Output the [X, Y] coordinate of the center of the cell containing the given text.  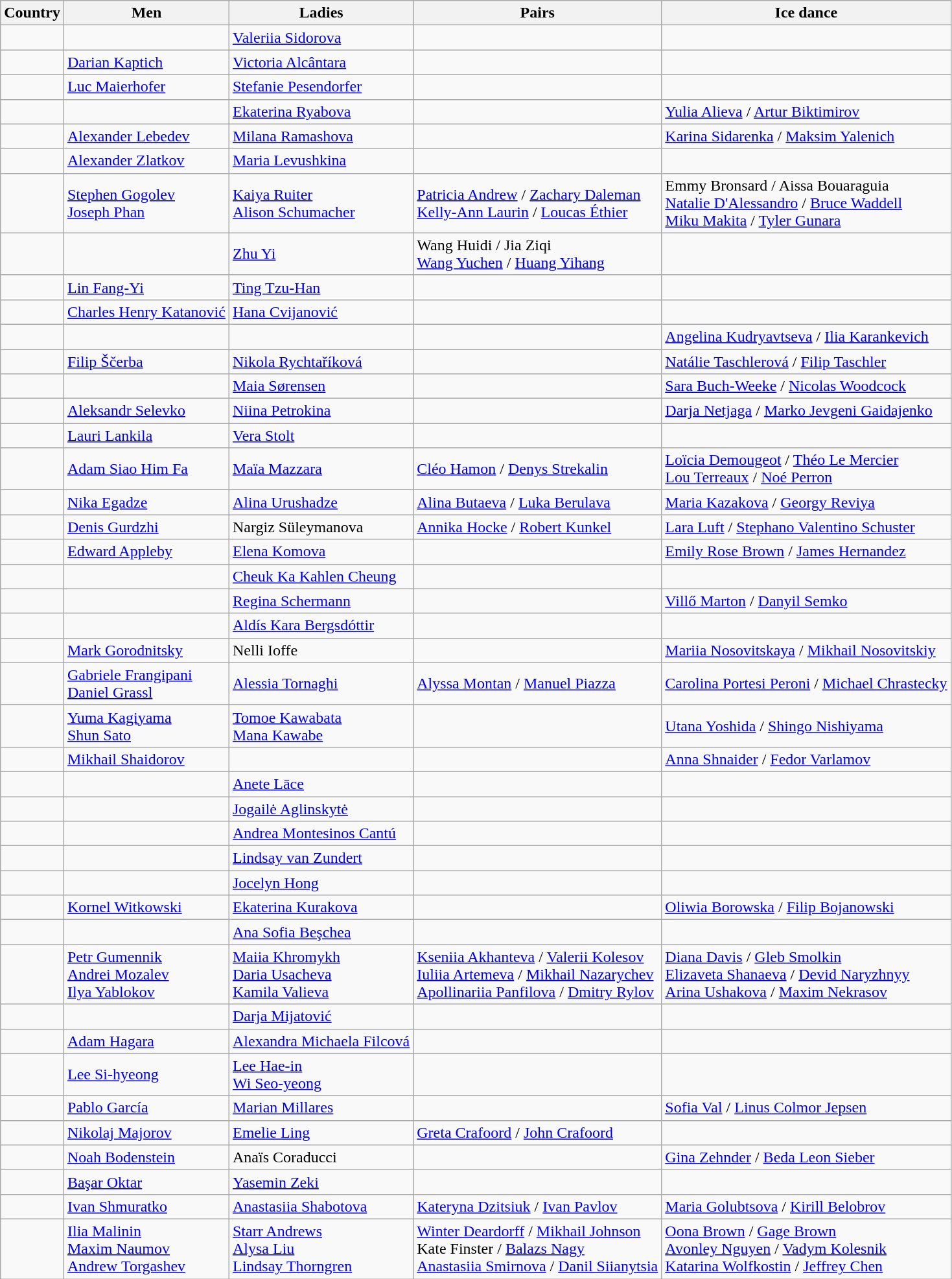
Adam Hagara [146, 1041]
Maria Kazakova / Georgy Reviya [806, 502]
Anete Lāce [321, 784]
Kateryna Dzitsiuk / Ivan Pavlov [538, 1206]
Jogailė Aglinskytė [321, 808]
Lindsay van Zundert [321, 858]
Valeriia Sidorova [321, 38]
Karina Sidarenka / Maksim Yalenich [806, 136]
Ladies [321, 13]
Villő Marton / Danyil Semko [806, 601]
Andrea Montesinos Cantú [321, 834]
Hana Cvijanović [321, 312]
Oliwia Borowska / Filip Bojanowski [806, 908]
Yuma KagiyamaShun Sato [146, 726]
Mark Gorodnitsky [146, 650]
Kornel Witkowski [146, 908]
Nikola Rychtaříková [321, 361]
Emelie Ling [321, 1132]
Zhu Yi [321, 254]
Ekaterina Ryabova [321, 111]
Annika Hocke / Robert Kunkel [538, 527]
Alexander Zlatkov [146, 161]
Patricia Andrew / Zachary DalemanKelly-Ann Laurin / Loucas Éthier [538, 203]
Mikhail Shaidorov [146, 759]
Winter Deardorff / Mikhail JohnsonKate Finster / Balazs NagyAnastasiia Smirnova / Danil Siianytsia [538, 1249]
Stephen GogolevJoseph Phan [146, 203]
Natálie Taschlerová / Filip Taschler [806, 361]
Victoria Alcântara [321, 62]
Lee Hae-inWi Seo-yeong [321, 1075]
Starr AndrewsAlysa LiuLindsay Thorngren [321, 1249]
Aleksandr Selevko [146, 411]
Tomoe KawabataMana Kawabe [321, 726]
Nelli Ioffe [321, 650]
Kseniia Akhanteva / Valerii KolesovIuliia Artemeva / Mikhail NazarychevApollinariia Panfilova / Dmitry Rylov [538, 974]
Jocelyn Hong [321, 883]
Loïcia Demougeot / Théo Le MercierLou Terreaux / Noé Perron [806, 469]
Carolina Portesi Peroni / Michael Chrastecky [806, 683]
Utana Yoshida / Shingo Nishiyama [806, 726]
Maia Sørensen [321, 386]
Ting Tzu-Han [321, 287]
Anaïs Coraducci [321, 1157]
Pairs [538, 13]
Darian Kaptich [146, 62]
Yulia Alieva / Artur Biktimirov [806, 111]
Lee Si-hyeong [146, 1075]
Ana Sofia Beşchea [321, 932]
Greta Crafoord / John Crafoord [538, 1132]
Angelina Kudryavtseva / Ilia Karankevich [806, 336]
Cléo Hamon / Denys Strekalin [538, 469]
Elena Komova [321, 552]
Niina Petrokina [321, 411]
Sara Buch-Weeke / Nicolas Woodcock [806, 386]
Mariia Nosovitskaya / Mikhail Nosovitskiy [806, 650]
Yasemin Zeki [321, 1182]
Darja Netjaga / Marko Jevgeni Gaidajenko [806, 411]
Cheuk Ka Kahlen Cheung [321, 576]
Gabriele FrangipaniDaniel Grassl [146, 683]
Diana Davis / Gleb SmolkinElizaveta Shanaeva / Devid NaryzhnyyArina Ushakova / Maxim Nekrasov [806, 974]
Alyssa Montan / Manuel Piazza [538, 683]
Ivan Shmuratko [146, 1206]
Ice dance [806, 13]
Kaiya RuiterAlison Schumacher [321, 203]
Charles Henry Katanović [146, 312]
Aldís Kara Bergsdóttir [321, 626]
Alina Urushadze [321, 502]
Wang Huidi / Jia ZiqiWang Yuchen / Huang Yihang [538, 254]
Lin Fang-Yi [146, 287]
Luc Maierhofer [146, 87]
Sofia Val / Linus Colmor Jepsen [806, 1108]
Darja Mijatović [321, 1016]
Maria Levushkina [321, 161]
Vera Stolt [321, 436]
Alexandra Michaela Filcová [321, 1041]
Noah Bodenstein [146, 1157]
Denis Gurdzhi [146, 527]
Petr GumennikAndrei MozalevIlya Yablokov [146, 974]
Adam Siao Him Fa [146, 469]
Stefanie Pesendorfer [321, 87]
Emmy Bronsard / Aissa BouaraguiaNatalie D'Alessandro / Bruce WaddellMiku Makita / Tyler Gunara [806, 203]
Maïa Mazzara [321, 469]
Alexander Lebedev [146, 136]
Men [146, 13]
Nargiz Süleymanova [321, 527]
Alina Butaeva / Luka Berulava [538, 502]
Ekaterina Kurakova [321, 908]
Başar Oktar [146, 1182]
Lara Luft / Stephano Valentino Schuster [806, 527]
Lauri Lankila [146, 436]
Country [32, 13]
Ilia MalininMaxim NaumovAndrew Torgashev [146, 1249]
Anastasiia Shabotova [321, 1206]
Maiia KhromykhDaria UsachevaKamila Valieva [321, 974]
Edward Appleby [146, 552]
Filip Ščerba [146, 361]
Pablo García [146, 1108]
Oona Brown / Gage BrownAvonley Nguyen / Vadym KolesnikKatarina Wolfkostin / Jeffrey Chen [806, 1249]
Regina Schermann [321, 601]
Emily Rose Brown / James Hernandez [806, 552]
Alessia Tornaghi [321, 683]
Anna Shnaider / Fedor Varlamov [806, 759]
Nikolaj Majorov [146, 1132]
Marian Millares [321, 1108]
Gina Zehnder / Beda Leon Sieber [806, 1157]
Nika Egadze [146, 502]
Maria Golubtsova / Kirill Belobrov [806, 1206]
Milana Ramashova [321, 136]
